Determine the [x, y] coordinate at the center of the cell enclosing the given text.  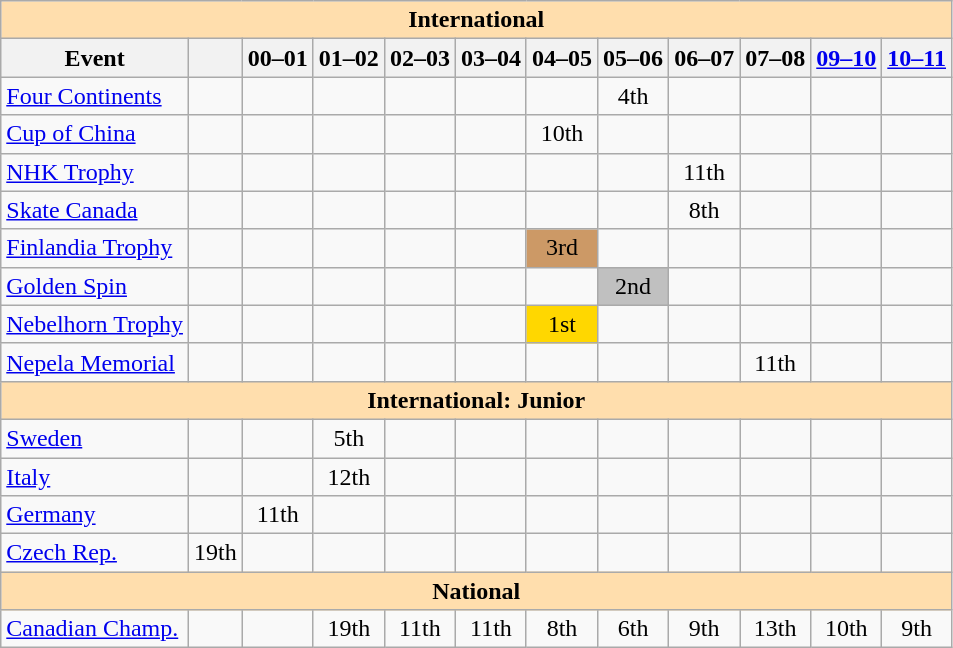
02–03 [420, 58]
International: Junior [476, 400]
Cup of China [95, 134]
Czech Rep. [95, 553]
00–01 [278, 58]
13th [776, 629]
1st [562, 324]
Skate Canada [95, 210]
Golden Spin [95, 286]
09–10 [846, 58]
Sweden [95, 438]
Italy [95, 477]
NHK Trophy [95, 172]
12th [348, 477]
06–07 [704, 58]
3rd [562, 248]
01–02 [348, 58]
Finlandia Trophy [95, 248]
Event [95, 58]
International [476, 20]
10–11 [917, 58]
2nd [634, 286]
National [476, 591]
Nepela Memorial [95, 362]
Nebelhorn Trophy [95, 324]
07–08 [776, 58]
4th [634, 96]
03–04 [490, 58]
6th [634, 629]
Canadian Champ. [95, 629]
Four Continents [95, 96]
05–06 [634, 58]
5th [348, 438]
Germany [95, 515]
04–05 [562, 58]
